Search for the cell housing the specified text and yield its [x, y] center coordinate. 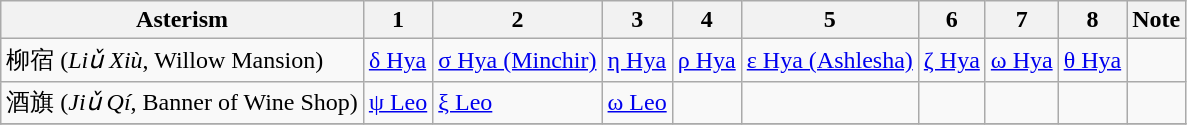
2 [518, 20]
6 [952, 20]
7 [1022, 20]
ρ Hya [706, 60]
σ Hya (Minchir) [518, 60]
ψ Leo [398, 102]
4 [706, 20]
ω Leo [637, 102]
ε Hya (Ashlesha) [830, 60]
5 [830, 20]
3 [637, 20]
ζ Hya [952, 60]
8 [1092, 20]
柳宿 (Liǔ Xiù, Willow Mansion) [182, 60]
Asterism [182, 20]
θ Hya [1092, 60]
1 [398, 20]
ω Hya [1022, 60]
酒旗 (Jiǔ Qí, Banner of Wine Shop) [182, 102]
η Hya [637, 60]
Note [1156, 20]
ξ Leo [518, 102]
δ Hya [398, 60]
